Scan for the cell matching the given text and deliver its [x, y] coordinate at center. 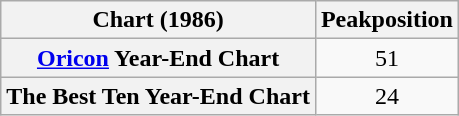
Chart (1986) [158, 20]
51 [386, 58]
The Best Ten Year-End Chart [158, 96]
24 [386, 96]
Peakposition [386, 20]
Oricon Year-End Chart [158, 58]
